Scan for the cell matching the given text and deliver its (x, y) coordinate at center. 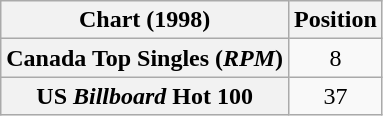
8 (336, 58)
37 (336, 96)
Chart (1998) (145, 20)
Canada Top Singles (RPM) (145, 58)
Position (336, 20)
US Billboard Hot 100 (145, 96)
